Find where the given text appears and provide that cell's center as [x, y] coordinate. 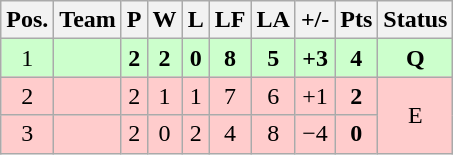
Status [416, 20]
+3 [314, 58]
E [416, 115]
L [196, 20]
P [134, 20]
3 [28, 134]
+1 [314, 96]
LF [230, 20]
5 [273, 58]
−4 [314, 134]
7 [230, 96]
Pts [356, 20]
+/- [314, 20]
W [164, 20]
Team [88, 20]
Q [416, 58]
Pos. [28, 20]
LA [273, 20]
6 [273, 96]
